Capture the cell that displays the provided text and extract its (x, y) central coordinate. 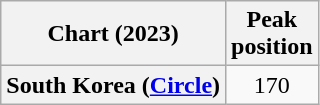
170 (272, 85)
Chart (2023) (114, 34)
Peakposition (272, 34)
South Korea (Circle) (114, 85)
